Find where the given text appears and provide that cell's center as (X, Y) coordinate. 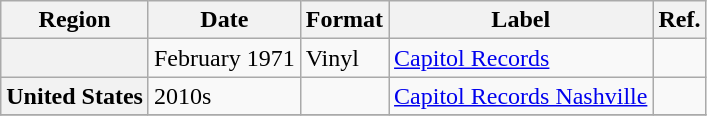
Vinyl (344, 58)
Ref. (680, 20)
Label (521, 20)
Region (75, 20)
Capitol Records Nashville (521, 96)
Capitol Records (521, 58)
2010s (224, 96)
Format (344, 20)
United States (75, 96)
February 1971 (224, 58)
Date (224, 20)
